Extract the (X, Y) coordinate from the center of the cell holding the provided text.  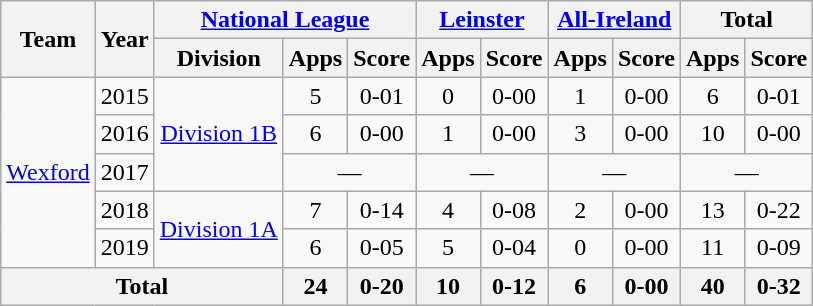
2016 (124, 134)
2 (580, 210)
40 (712, 286)
0-32 (779, 286)
24 (315, 286)
National League (284, 20)
0-14 (382, 210)
7 (315, 210)
Division 1B (218, 134)
Division 1A (218, 229)
0-20 (382, 286)
2018 (124, 210)
Year (124, 39)
3 (580, 134)
2019 (124, 248)
0-22 (779, 210)
0-12 (514, 286)
All-Ireland (614, 20)
Leinster (482, 20)
0-05 (382, 248)
Wexford (48, 172)
0-09 (779, 248)
0-04 (514, 248)
0-08 (514, 210)
Division (218, 58)
Team (48, 39)
2017 (124, 172)
4 (448, 210)
13 (712, 210)
11 (712, 248)
2015 (124, 96)
